Locate the cell with the specified text and output its (X, Y) center coordinate. 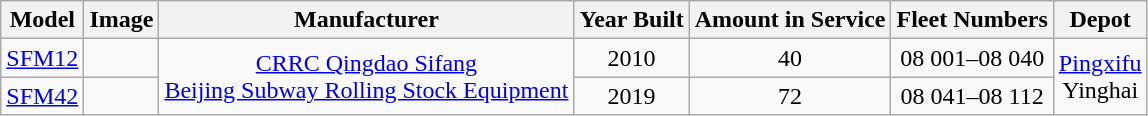
2019 (632, 96)
72 (790, 96)
Year Built (632, 20)
SFM12 (42, 58)
PingxifuYinghai (1100, 77)
Manufacturer (366, 20)
Model (42, 20)
Depot (1100, 20)
08 001–08 040 (972, 58)
2010 (632, 58)
08 041–08 112 (972, 96)
CRRC Qingdao SifangBeijing Subway Rolling Stock Equipment (366, 77)
SFM42 (42, 96)
40 (790, 58)
Fleet Numbers (972, 20)
Amount in Service (790, 20)
Image (122, 20)
